Locate the cell with the specified text and output its [x, y] center coordinate. 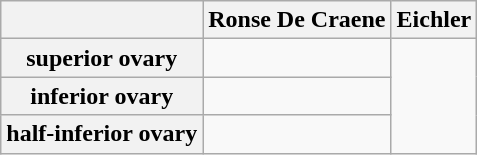
inferior ovary [102, 96]
Ronse De Craene [297, 20]
half-inferior ovary [102, 134]
superior ovary [102, 58]
Eichler [434, 20]
